Scan for the cell matching the given text and deliver its (x, y) coordinate at center. 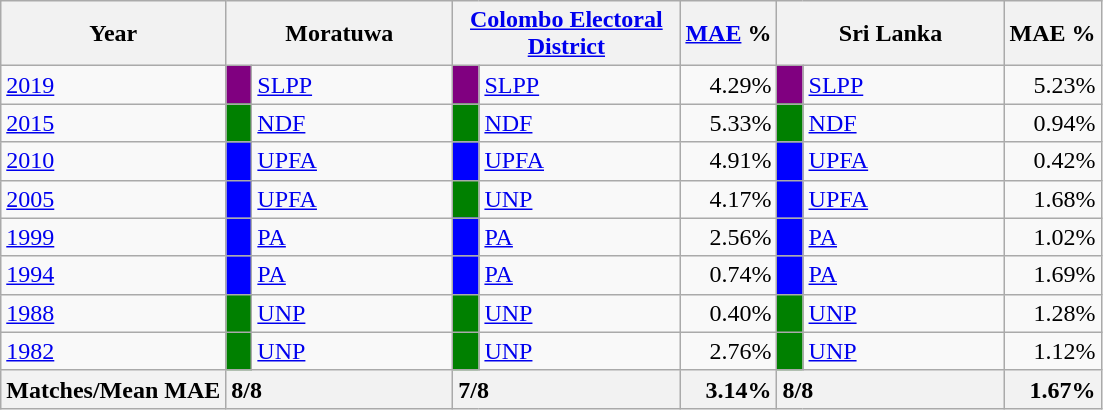
1982 (114, 351)
2.76% (728, 351)
Sri Lanka (890, 34)
Moratuwa (340, 34)
Colombo Electoral District (566, 34)
5.33% (728, 123)
2015 (114, 123)
1.67% (1052, 389)
2019 (114, 85)
1999 (114, 237)
1.28% (1052, 313)
Matches/Mean MAE (114, 389)
4.17% (728, 199)
4.29% (728, 85)
7/8 (566, 389)
3.14% (728, 389)
0.74% (728, 275)
2.56% (728, 237)
2010 (114, 161)
5.23% (1052, 85)
4.91% (728, 161)
2005 (114, 199)
0.40% (728, 313)
Year (114, 34)
0.94% (1052, 123)
1.68% (1052, 199)
1.02% (1052, 237)
1.12% (1052, 351)
1.69% (1052, 275)
0.42% (1052, 161)
1988 (114, 313)
1994 (114, 275)
